Locate the cell with the specified text and output its [x, y] center coordinate. 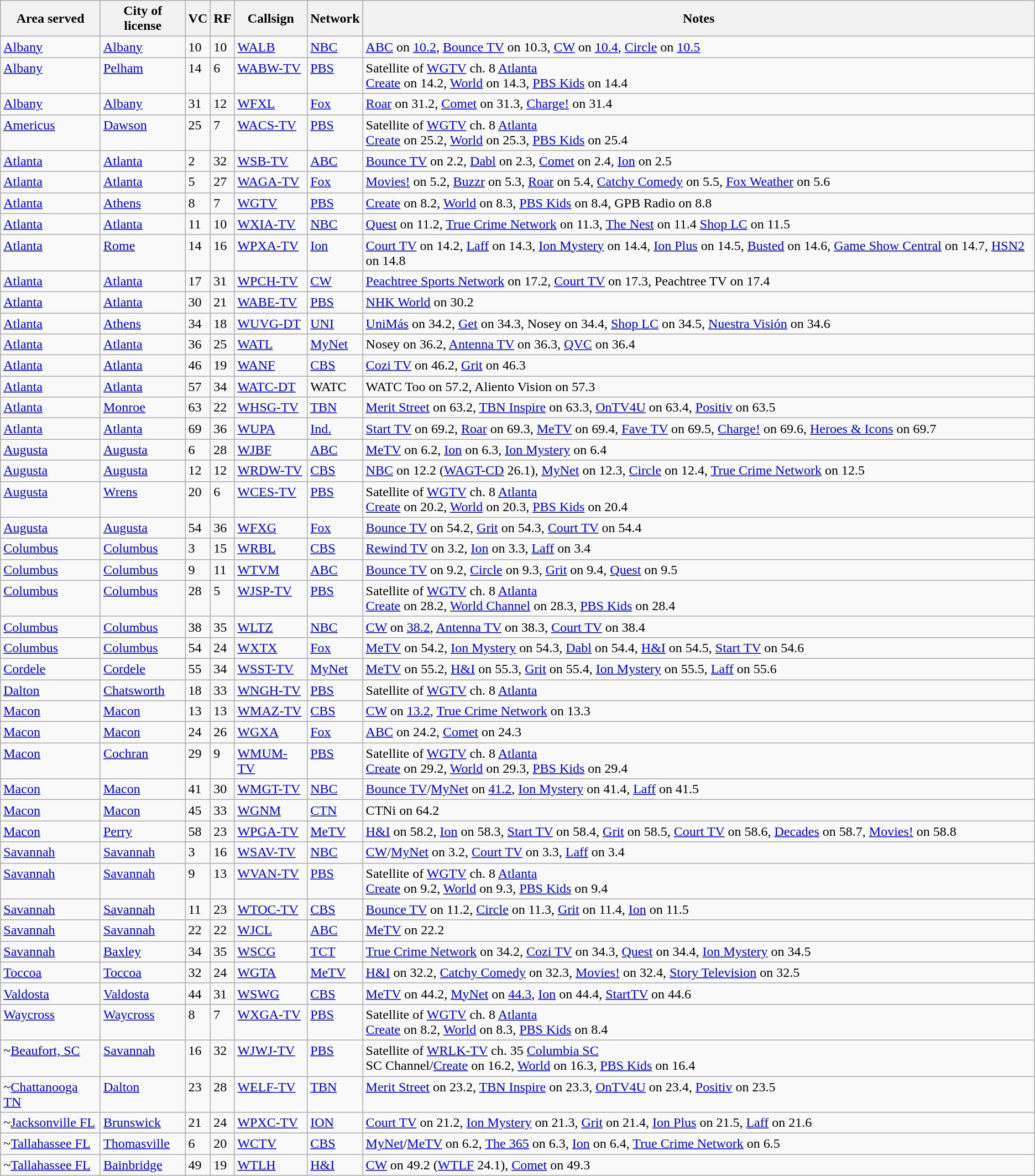
Roar on 31.2, Comet on 31.3, Charge! on 31.4 [699, 104]
WABE-TV [271, 302]
WFXG [271, 528]
H&I on 32.2, Catchy Comedy on 32.3, Movies! on 32.4, Story Television on 32.5 [699, 972]
Rewind TV on 3.2, Ion on 3.3, Laff on 3.4 [699, 549]
69 [198, 429]
WAGA-TV [271, 182]
WELF-TV [271, 1094]
NBC on 12.2 (WAGT-CD 26.1), MyNet on 12.3, Circle on 12.4, True Crime Network on 12.5 [699, 471]
26 [222, 732]
CW on 49.2 (WTLF 24.1), Comet on 49.3 [699, 1165]
ABC on 24.2, Comet on 24.3 [699, 732]
WTOC-TV [271, 909]
WUPA [271, 429]
Monroe [143, 408]
44 [198, 993]
38 [198, 627]
WPGA-TV [271, 831]
WATL [271, 345]
Americus [51, 133]
WJWJ-TV [271, 1058]
Dawson [143, 133]
Merit Street on 63.2, TBN Inspire on 63.3, OnTV4U on 63.4, Positiv on 63.5 [699, 408]
WTLH [271, 1165]
WHSG-TV [271, 408]
Pelham [143, 75]
ABC on 10.2, Bounce TV on 10.3, CW on 10.4, Circle on 10.5 [699, 47]
WSST-TV [271, 669]
Bounce TV/MyNet on 41.2, Ion Mystery on 41.4, Laff on 41.5 [699, 789]
WTVM [271, 570]
WVAN-TV [271, 881]
Court TV on 14.2, Laff on 14.3, Ion Mystery on 14.4, Ion Plus on 14.5, Busted on 14.6, Game Show Central on 14.7, HSN2 on 14.8 [699, 252]
WGNM [271, 810]
55 [198, 669]
UniMás on 34.2, Get on 34.3, Nosey on 34.4, Shop LC on 34.5, Nuestra Visión on 34.6 [699, 324]
Baxley [143, 951]
49 [198, 1165]
Rome [143, 252]
WATC Too on 57.2, Aliento Vision on 57.3 [699, 387]
WGTV [271, 203]
WJSP-TV [271, 599]
Create on 8.2, World on 8.3, PBS Kids on 8.4, GPB Radio on 8.8 [699, 203]
WMUM-TV [271, 761]
WGTA [271, 972]
Ind. [335, 429]
WSCG [271, 951]
Chatsworth [143, 690]
City of license [143, 19]
Cozi TV on 46.2, Grit on 46.3 [699, 366]
Satellite of WGTV ch. 8 AtlantaCreate on 25.2, World on 25.3, PBS Kids on 25.4 [699, 133]
RF [222, 19]
Satellite of WGTV ch. 8 AtlantaCreate on 29.2, World on 29.3, PBS Kids on 29.4 [699, 761]
WUVG-DT [271, 324]
15 [222, 549]
WMAZ-TV [271, 711]
27 [222, 182]
45 [198, 810]
Brunswick [143, 1123]
WGXA [271, 732]
Bainbridge [143, 1165]
63 [198, 408]
46 [198, 366]
Satellite of WGTV ch. 8 AtlantaCreate on 14.2, World on 14.3, PBS Kids on 14.4 [699, 75]
Satellite of WRLK-TV ch. 35 Columbia SCSC Channel/Create on 16.2, World on 16.3, PBS Kids on 16.4 [699, 1058]
~Chattanooga TN [51, 1094]
MeTV on 22.2 [699, 930]
Satellite of WGTV ch. 8 AtlantaCreate on 28.2, World Channel on 28.3, PBS Kids on 28.4 [699, 599]
ION [335, 1123]
Court TV on 21.2, Ion Mystery on 21.3, Grit on 21.4, Ion Plus on 21.5, Laff on 21.6 [699, 1123]
WSAV-TV [271, 852]
H&I [335, 1165]
UNI [335, 324]
Movies! on 5.2, Buzzr on 5.3, Roar on 5.4, Catchy Comedy on 5.5, Fox Weather on 5.6 [699, 182]
WATC [335, 387]
WRBL [271, 549]
WXGA-TV [271, 1022]
WXTX [271, 648]
CW on 13.2, True Crime Network on 13.3 [699, 711]
CW on 38.2, Antenna TV on 38.3, Court TV on 38.4 [699, 627]
MeTV on 44.2, MyNet on 44.3, Ion on 44.4, StartTV on 44.6 [699, 993]
WLTZ [271, 627]
Area served [51, 19]
MeTV on 55.2, H&I on 55.3, Grit on 55.4, Ion Mystery on 55.5, Laff on 55.6 [699, 669]
Perry [143, 831]
WALB [271, 47]
58 [198, 831]
WPXC-TV [271, 1123]
Network [335, 19]
CW/MyNet on 3.2, Court TV on 3.3, Laff on 3.4 [699, 852]
17 [198, 281]
Satellite of WGTV ch. 8 AtlantaCreate on 8.2, World on 8.3, PBS Kids on 8.4 [699, 1022]
29 [198, 761]
WSWG [271, 993]
Satellite of WGTV ch. 8 Atlanta [699, 690]
WMGT-TV [271, 789]
MeTV on 6.2, Ion on 6.3, Ion Mystery on 6.4 [699, 450]
Bounce TV on 54.2, Grit on 54.3, Court TV on 54.4 [699, 528]
WFXL [271, 104]
CTN [335, 810]
Notes [699, 19]
Quest on 11.2, True Crime Network on 11.3, The Nest on 11.4 Shop LC on 11.5 [699, 224]
Cochran [143, 761]
CTNi on 64.2 [699, 810]
WATC-DT [271, 387]
Bounce TV on 11.2, Circle on 11.3, Grit on 11.4, Ion on 11.5 [699, 909]
Satellite of WGTV ch. 8 AtlantaCreate on 9.2, World on 9.3, PBS Kids on 9.4 [699, 881]
Merit Street on 23.2, TBN Inspire on 23.3, OnTV4U on 23.4, Positiv on 23.5 [699, 1094]
Ion [335, 252]
WCTV [271, 1144]
Nosey on 36.2, Antenna TV on 36.3, QVC on 36.4 [699, 345]
NHK World on 30.2 [699, 302]
57 [198, 387]
WRDW-TV [271, 471]
41 [198, 789]
WXIA-TV [271, 224]
WSB-TV [271, 161]
WPCH-TV [271, 281]
TCT [335, 951]
WPXA-TV [271, 252]
VC [198, 19]
Bounce TV on 9.2, Circle on 9.3, Grit on 9.4, Quest on 9.5 [699, 570]
Thomasville [143, 1144]
Peachtree Sports Network on 17.2, Court TV on 17.3, Peachtree TV on 17.4 [699, 281]
True Crime Network on 34.2, Cozi TV on 34.3, Quest on 34.4, Ion Mystery on 34.5 [699, 951]
MyNet/MeTV on 6.2, The 365 on 6.3, Ion on 6.4, True Crime Network on 6.5 [699, 1144]
Start TV on 69.2, Roar on 69.3, MeTV on 69.4, Fave TV on 69.5, Charge! on 69.6, Heroes & Icons on 69.7 [699, 429]
H&I on 58.2, Ion on 58.3, Start TV on 58.4, Grit on 58.5, Court TV on 58.6, Decades on 58.7, Movies! on 58.8 [699, 831]
Callsign [271, 19]
WJCL [271, 930]
CW [335, 281]
Satellite of WGTV ch. 8 AtlantaCreate on 20.2, World on 20.3, PBS Kids on 20.4 [699, 499]
Wrens [143, 499]
WABW-TV [271, 75]
WACS-TV [271, 133]
2 [198, 161]
~Beaufort, SC [51, 1058]
WCES-TV [271, 499]
WJBF [271, 450]
~Jacksonville FL [51, 1123]
MeTV on 54.2, Ion Mystery on 54.3, Dabl on 54.4, H&I on 54.5, Start TV on 54.6 [699, 648]
WANF [271, 366]
Bounce TV on 2.2, Dabl on 2.3, Comet on 2.4, Ion on 2.5 [699, 161]
WNGH-TV [271, 690]
